For the text-containing cell, return its midpoint in [X, Y] coordinate format. 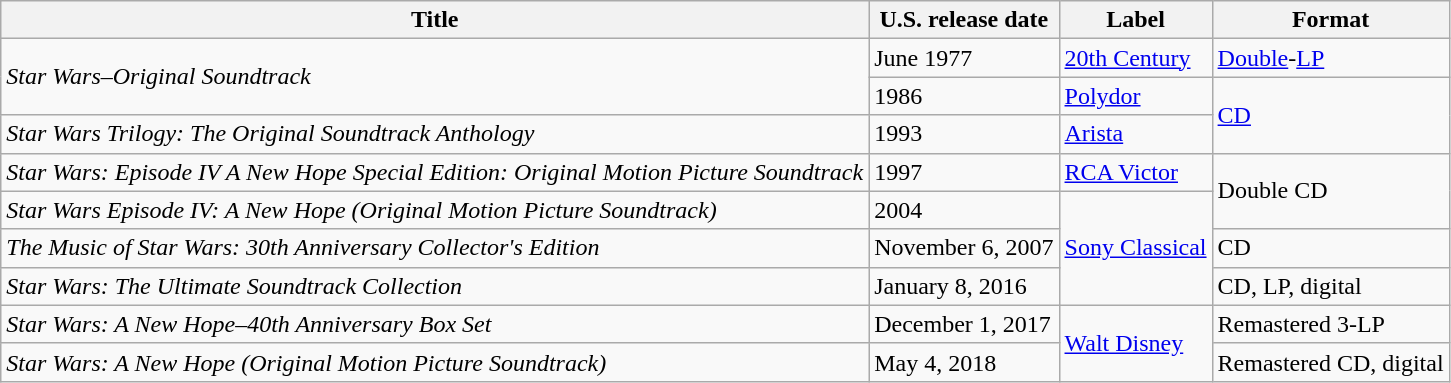
Format [1330, 20]
Double CD [1330, 191]
Arista [1136, 134]
Star Wars Episode IV: A New Hope (Original Motion Picture Soundtrack) [435, 210]
U.S. release date [964, 20]
Label [1136, 20]
Star Wars: A New Hope (Original Motion Picture Soundtrack) [435, 362]
1993 [964, 134]
2004 [964, 210]
Remastered 3-LP [1330, 324]
Walt Disney [1136, 343]
1986 [964, 96]
June 1977 [964, 58]
Double-LP [1330, 58]
Sony Classical [1136, 248]
Star Wars: A New Hope–40th Anniversary Box Set [435, 324]
Remastered CD, digital [1330, 362]
May 4, 2018 [964, 362]
CD, LP, digital [1330, 286]
November 6, 2007 [964, 248]
Star Wars: Episode IV A New Hope Special Edition: Original Motion Picture Soundtrack [435, 172]
Title [435, 20]
The Music of Star Wars: 30th Anniversary Collector's Edition [435, 248]
1997 [964, 172]
Star Wars: The Ultimate Soundtrack Collection [435, 286]
RCA Victor [1136, 172]
December 1, 2017 [964, 324]
20th Century [1136, 58]
Star Wars–Original Soundtrack [435, 77]
January 8, 2016 [964, 286]
Star Wars Trilogy: The Original Soundtrack Anthology [435, 134]
Polydor [1136, 96]
